Pinpoint the cell where the given text exists, returning its [X, Y] midpoint coordinate. 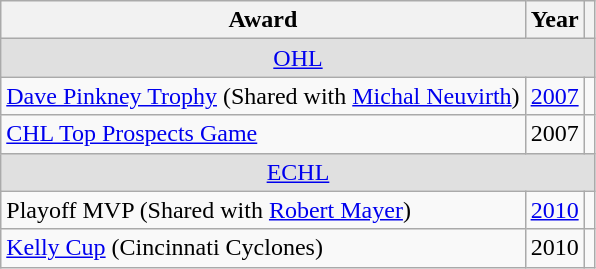
CHL Top Prospects Game [263, 134]
OHL [298, 58]
Kelly Cup (Cincinnati Cyclones) [263, 248]
Dave Pinkney Trophy (Shared with Michal Neuvirth) [263, 96]
Year [554, 20]
ECHL [298, 172]
Award [263, 20]
Playoff MVP (Shared with Robert Mayer) [263, 210]
